Locate the cell with the specified text and output its [X, Y] center coordinate. 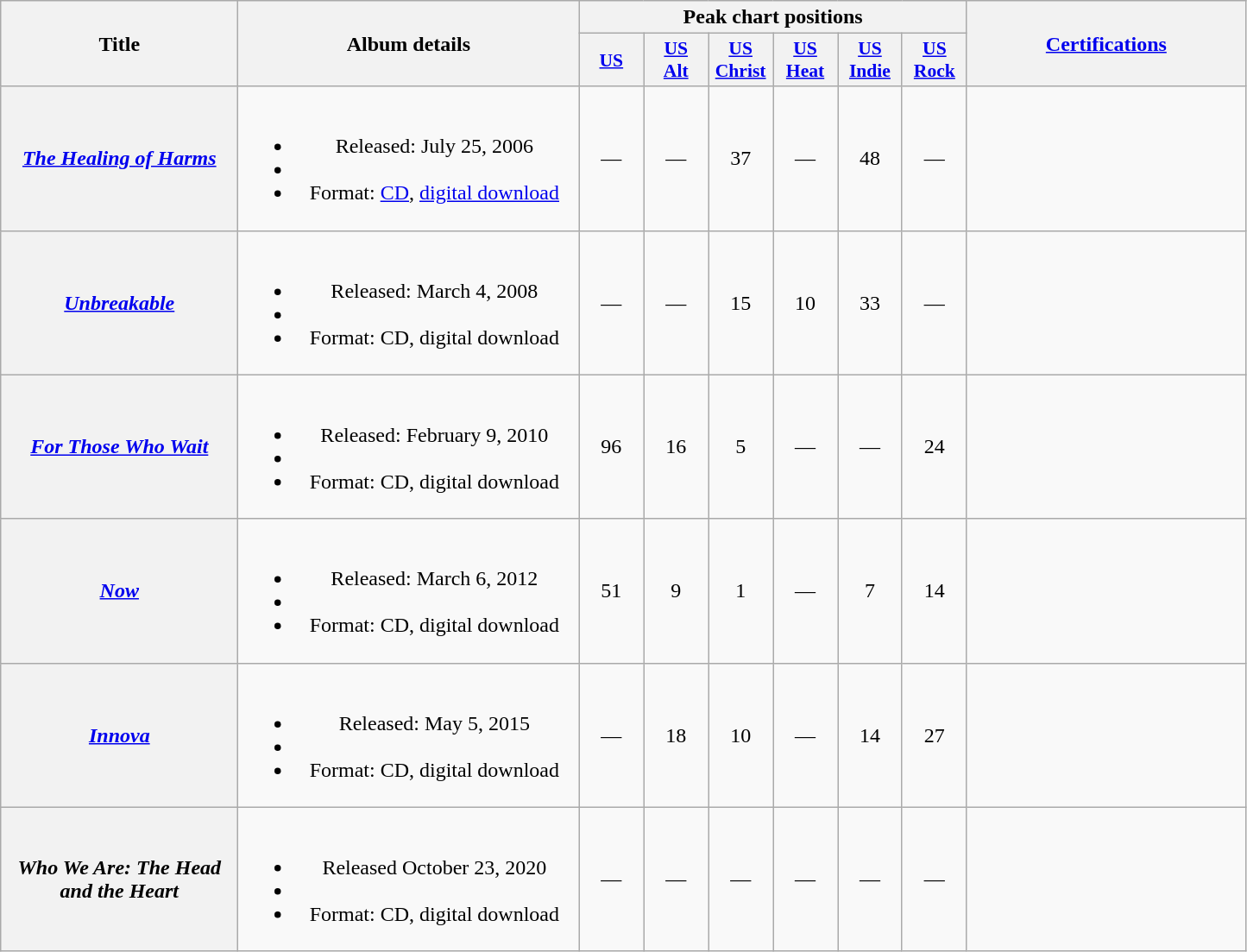
96 [611, 447]
USIndie [870, 60]
Innova [119, 735]
Released: May 5, 2015Format: CD, digital download [409, 735]
7 [870, 590]
USHeat [806, 60]
Certifications [1106, 43]
Released October 23, 2020Format: CD, digital download [409, 879]
Released: March 4, 2008Format: CD, digital download [409, 302]
USRock [934, 60]
18 [677, 735]
9 [677, 590]
Title [119, 43]
USAlt [677, 60]
Released: March 6, 2012Format: CD, digital download [409, 590]
1 [740, 590]
Who We Are: The Head and the Heart [119, 879]
Released: February 9, 2010Format: CD, digital download [409, 447]
33 [870, 302]
For Those Who Wait [119, 447]
27 [934, 735]
Album details [409, 43]
Unbreakable [119, 302]
24 [934, 447]
Now [119, 590]
USChrist [740, 60]
51 [611, 590]
15 [740, 302]
Peak chart positions [773, 17]
Released: July 25, 2006Format: CD, digital download [409, 159]
37 [740, 159]
5 [740, 447]
16 [677, 447]
The Healing of Harms [119, 159]
48 [870, 159]
US [611, 60]
